For the text-containing cell, return its midpoint in [x, y] coordinate format. 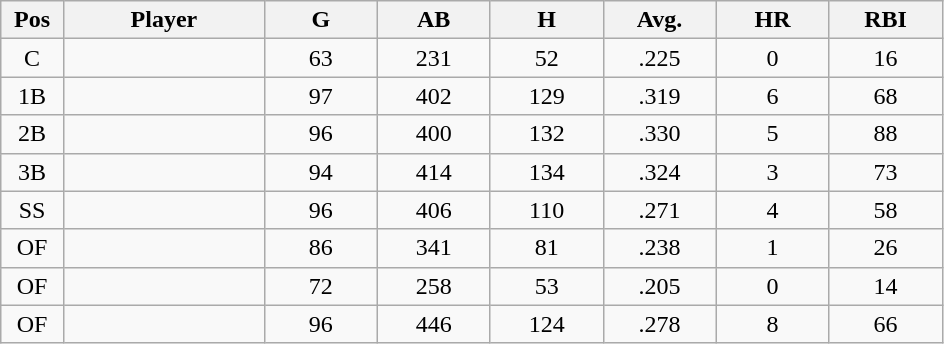
.271 [660, 210]
68 [886, 96]
231 [434, 58]
C [32, 58]
H [546, 20]
53 [546, 286]
81 [546, 248]
.278 [660, 324]
86 [320, 248]
2B [32, 134]
97 [320, 96]
341 [434, 248]
129 [546, 96]
6 [772, 96]
5 [772, 134]
3B [32, 172]
14 [886, 286]
.330 [660, 134]
.238 [660, 248]
RBI [886, 20]
26 [886, 248]
406 [434, 210]
1B [32, 96]
16 [886, 58]
132 [546, 134]
.324 [660, 172]
72 [320, 286]
4 [772, 210]
G [320, 20]
134 [546, 172]
.225 [660, 58]
94 [320, 172]
Pos [32, 20]
402 [434, 96]
446 [434, 324]
52 [546, 58]
AB [434, 20]
400 [434, 134]
258 [434, 286]
.205 [660, 286]
SS [32, 210]
66 [886, 324]
63 [320, 58]
414 [434, 172]
Avg. [660, 20]
58 [886, 210]
1 [772, 248]
Player [164, 20]
.319 [660, 96]
88 [886, 134]
124 [546, 324]
73 [886, 172]
3 [772, 172]
HR [772, 20]
110 [546, 210]
8 [772, 324]
